From the cell containing the given text, extract its center point as [X, Y] coordinate. 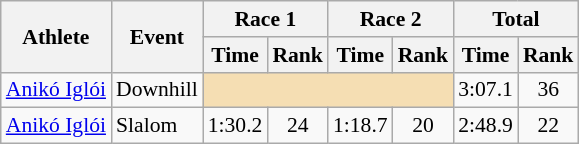
Athlete [56, 36]
22 [548, 126]
20 [424, 126]
2:48.9 [486, 126]
Downhill [157, 90]
Total [516, 19]
Race 1 [266, 19]
24 [298, 126]
1:30.2 [236, 126]
Event [157, 36]
Slalom [157, 126]
1:18.7 [360, 126]
Race 2 [390, 19]
36 [548, 90]
3:07.1 [486, 90]
